Provide the (x, y) coordinate of the cell's center where the given text is located.  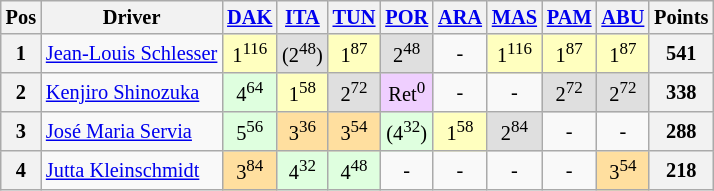
464 (250, 92)
Kenjiro Shinozuka (132, 92)
ITA (302, 17)
TUN (354, 17)
(248) (302, 54)
ARA (460, 17)
POR (406, 17)
Jutta Kleinschmidt (132, 170)
448 (354, 170)
PAM (570, 17)
284 (514, 132)
ABU (622, 17)
432 (302, 170)
248 (406, 54)
(432) (406, 132)
556 (250, 132)
Driver (132, 17)
336 (302, 132)
DAK (250, 17)
384 (250, 170)
Jean-Louis Schlesser (132, 54)
4 (21, 170)
1 (21, 54)
MAS (514, 17)
Pos (21, 17)
José Maria Servia (132, 132)
2 (21, 92)
218 (681, 170)
3 (21, 132)
338 (681, 92)
Points (681, 17)
288 (681, 132)
Ret0 (406, 92)
541 (681, 54)
